Detect which cell encompasses the target text, then output its [X, Y] center coordinate. 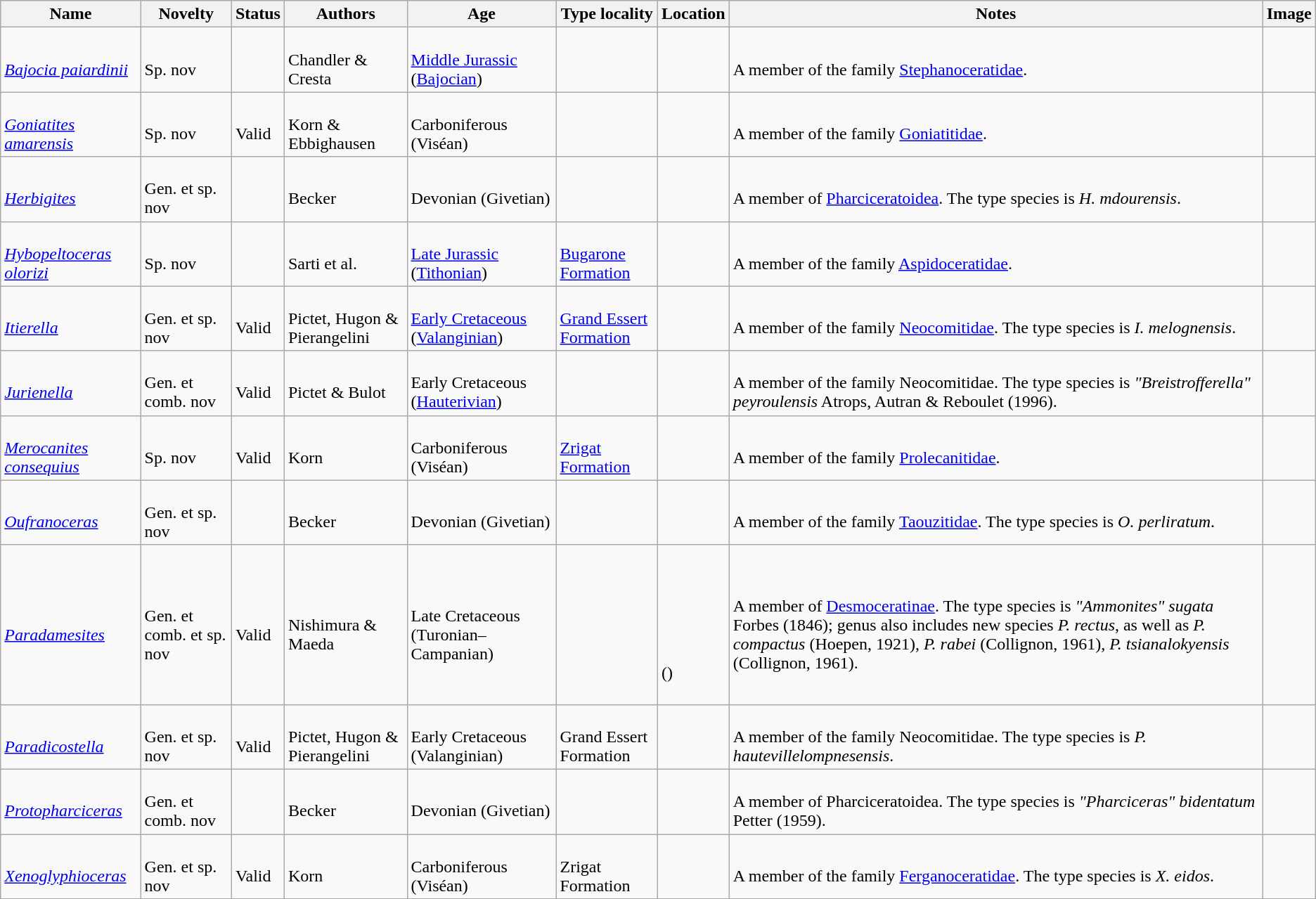
A member of the family Aspidoceratidae. [995, 254]
A member of the family Goniatitidae. [995, 124]
A member of the family Ferganoceratidae. The type species is X. eidos. [995, 866]
A member of the family Neocomitidae. The type species is I. melognensis. [995, 318]
Location [693, 14]
Xenoglyphioceras [70, 866]
A member of the family Taouzitidae. The type species is O. perliratum. [995, 512]
A member of the family Neocomitidae. The type species is "Breistrofferella" peyroulensis Atrops, Autran & Reboulet (1996). [995, 383]
A member of the family Stephanoceratidae. [995, 60]
Late Cretaceous (Turonian–Campanian) [482, 624]
() [693, 624]
Middle Jurassic (Bajocian) [482, 60]
Late Jurassic (Tithonian) [482, 254]
Itierella [70, 318]
Novelty [186, 14]
Goniatites amarensis [70, 124]
Hybopeltoceras olorizi [70, 254]
A member of the family Neocomitidae. The type species is P. hautevillelompnesensis. [995, 737]
Image [1289, 14]
Type locality [607, 14]
Gen. et comb. et sp. nov [186, 624]
Paradamesites [70, 624]
Chandler & Cresta [346, 60]
Bajocia paiardinii [70, 60]
Pictet & Bulot [346, 383]
Protopharciceras [70, 801]
Korn & Ebbighausen [346, 124]
Age [482, 14]
Early Cretaceous (Hauterivian) [482, 383]
Nishimura & Maeda [346, 624]
A member of Pharciceratoidea. The type species is "Pharciceras" bidentatum Petter (1959). [995, 801]
Oufranoceras [70, 512]
Status [257, 14]
Paradicostella [70, 737]
Jurienella [70, 383]
Bugarone Formation [607, 254]
A member of Pharciceratoidea. The type species is H. mdourensis. [995, 189]
A member of the family Prolecanitidae. [995, 448]
Notes [995, 14]
Authors [346, 14]
Sarti et al. [346, 254]
Name [70, 14]
Herbigites [70, 189]
Merocanites consequius [70, 448]
